Locate the cell with the specified text and output its (X, Y) center coordinate. 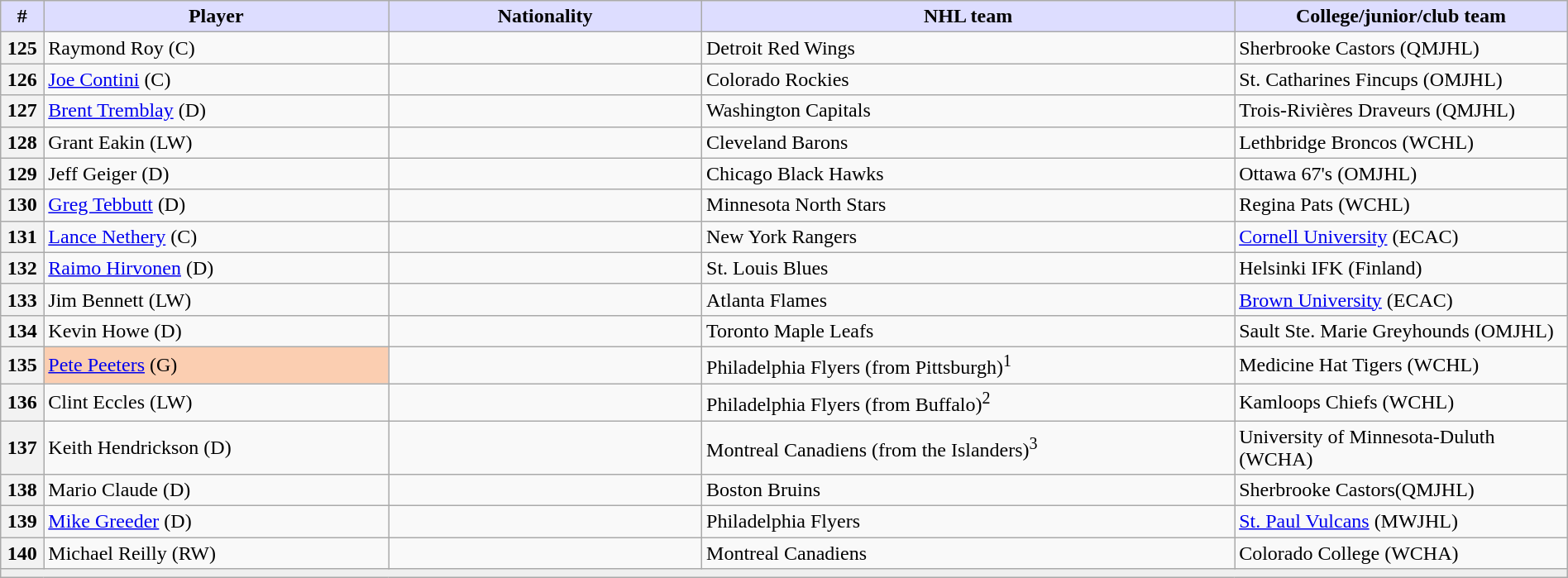
College/junior/club team (1401, 17)
Jim Bennett (LW) (217, 299)
126 (22, 79)
St. Paul Vulcans (MWJHL) (1401, 522)
Clint Eccles (LW) (217, 402)
Nationality (546, 17)
Chicago Black Hawks (968, 174)
Sherbrooke Castors(QMJHL) (1401, 490)
Cleveland Barons (968, 142)
Regina Pats (WCHL) (1401, 205)
137 (22, 448)
Ottawa 67's (OMJHL) (1401, 174)
NHL team (968, 17)
135 (22, 365)
Helsinki IFK (Finland) (1401, 268)
139 (22, 522)
New York Rangers (968, 236)
Mike Greeder (D) (217, 522)
132 (22, 268)
Joe Contini (C) (217, 79)
131 (22, 236)
Michael Reilly (RW) (217, 553)
Mario Claude (D) (217, 490)
138 (22, 490)
Detroit Red Wings (968, 48)
130 (22, 205)
Kevin Howe (D) (217, 331)
Boston Bruins (968, 490)
133 (22, 299)
Sherbrooke Castors (QMJHL) (1401, 48)
Sault Ste. Marie Greyhounds (OMJHL) (1401, 331)
Player (217, 17)
Colorado Rockies (968, 79)
Jeff Geiger (D) (217, 174)
125 (22, 48)
136 (22, 402)
Trois-Rivières Draveurs (QMJHL) (1401, 111)
Raimo Hirvonen (D) (217, 268)
134 (22, 331)
Toronto Maple Leafs (968, 331)
Grant Eakin (LW) (217, 142)
Lethbridge Broncos (WCHL) (1401, 142)
Philadelphia Flyers (968, 522)
127 (22, 111)
Cornell University (ECAC) (1401, 236)
140 (22, 553)
Philadelphia Flyers (from Buffalo)2 (968, 402)
Brown University (ECAC) (1401, 299)
St. Catharines Fincups (OMJHL) (1401, 79)
Montreal Canadiens (from the Islanders)3 (968, 448)
Raymond Roy (C) (217, 48)
Pete Peeters (G) (217, 365)
Colorado College (WCHA) (1401, 553)
Atlanta Flames (968, 299)
Philadelphia Flyers (from Pittsburgh)1 (968, 365)
Greg Tebbutt (D) (217, 205)
Lance Nethery (C) (217, 236)
Kamloops Chiefs (WCHL) (1401, 402)
University of Minnesota-Duluth (WCHA) (1401, 448)
Keith Hendrickson (D) (217, 448)
# (22, 17)
129 (22, 174)
Brent Tremblay (D) (217, 111)
Minnesota North Stars (968, 205)
Medicine Hat Tigers (WCHL) (1401, 365)
Montreal Canadiens (968, 553)
St. Louis Blues (968, 268)
128 (22, 142)
Washington Capitals (968, 111)
